Determine the (x, y) coordinate at the center of the cell enclosing the given text.  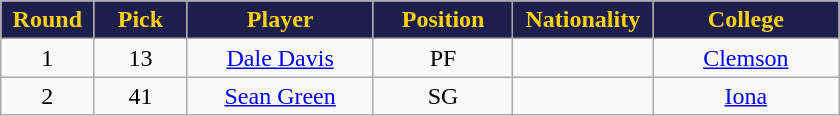
Clemson (746, 58)
Player (280, 20)
SG (443, 96)
Round (48, 20)
Position (443, 20)
Pick (140, 20)
1 (48, 58)
PF (443, 58)
College (746, 20)
Dale Davis (280, 58)
Sean Green (280, 96)
41 (140, 96)
Iona (746, 96)
2 (48, 96)
Nationality (583, 20)
13 (140, 58)
